From the cell containing the given text, extract its center point as [x, y] coordinate. 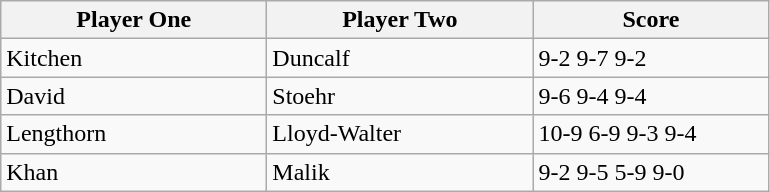
Player Two [400, 20]
Score [651, 20]
Lloyd-Walter [400, 134]
Stoehr [400, 96]
10-9 6-9 9-3 9-4 [651, 134]
9-2 9-5 5-9 9-0 [651, 172]
Duncalf [400, 58]
Kitchen [134, 58]
9-2 9-7 9-2 [651, 58]
Khan [134, 172]
David [134, 96]
Lengthorn [134, 134]
Player One [134, 20]
Malik [400, 172]
9-6 9-4 9-4 [651, 96]
